For the text-containing cell, return its midpoint in (X, Y) coordinate format. 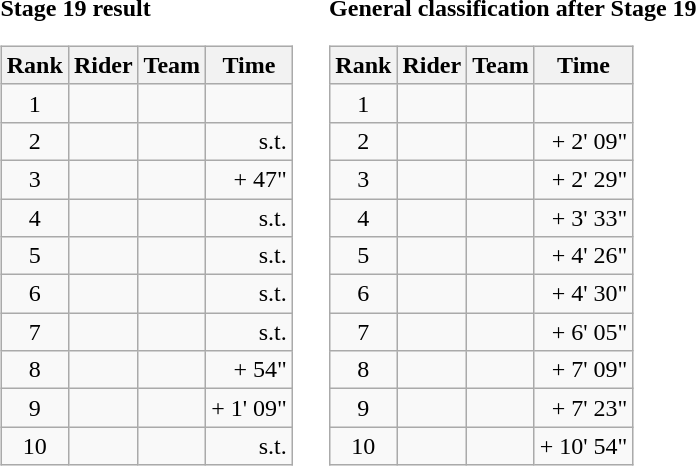
+ 7' 09" (584, 370)
+ 4' 30" (584, 294)
+ 6' 05" (584, 332)
+ 2' 09" (584, 141)
+ 54" (250, 370)
+ 2' 29" (584, 179)
+ 10' 54" (584, 446)
+ 1' 09" (250, 408)
+ 7' 23" (584, 408)
+ 47" (250, 179)
+ 4' 26" (584, 256)
+ 3' 33" (584, 217)
